Pinpoint the cell where the given text exists, returning its [X, Y] midpoint coordinate. 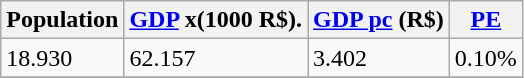
62.157 [216, 58]
18.930 [62, 58]
0.10% [486, 58]
3.402 [379, 58]
Population [62, 20]
GDP pc (R$) [379, 20]
PE [486, 20]
GDP x(1000 R$). [216, 20]
